Capture the cell that displays the provided text and extract its (X, Y) central coordinate. 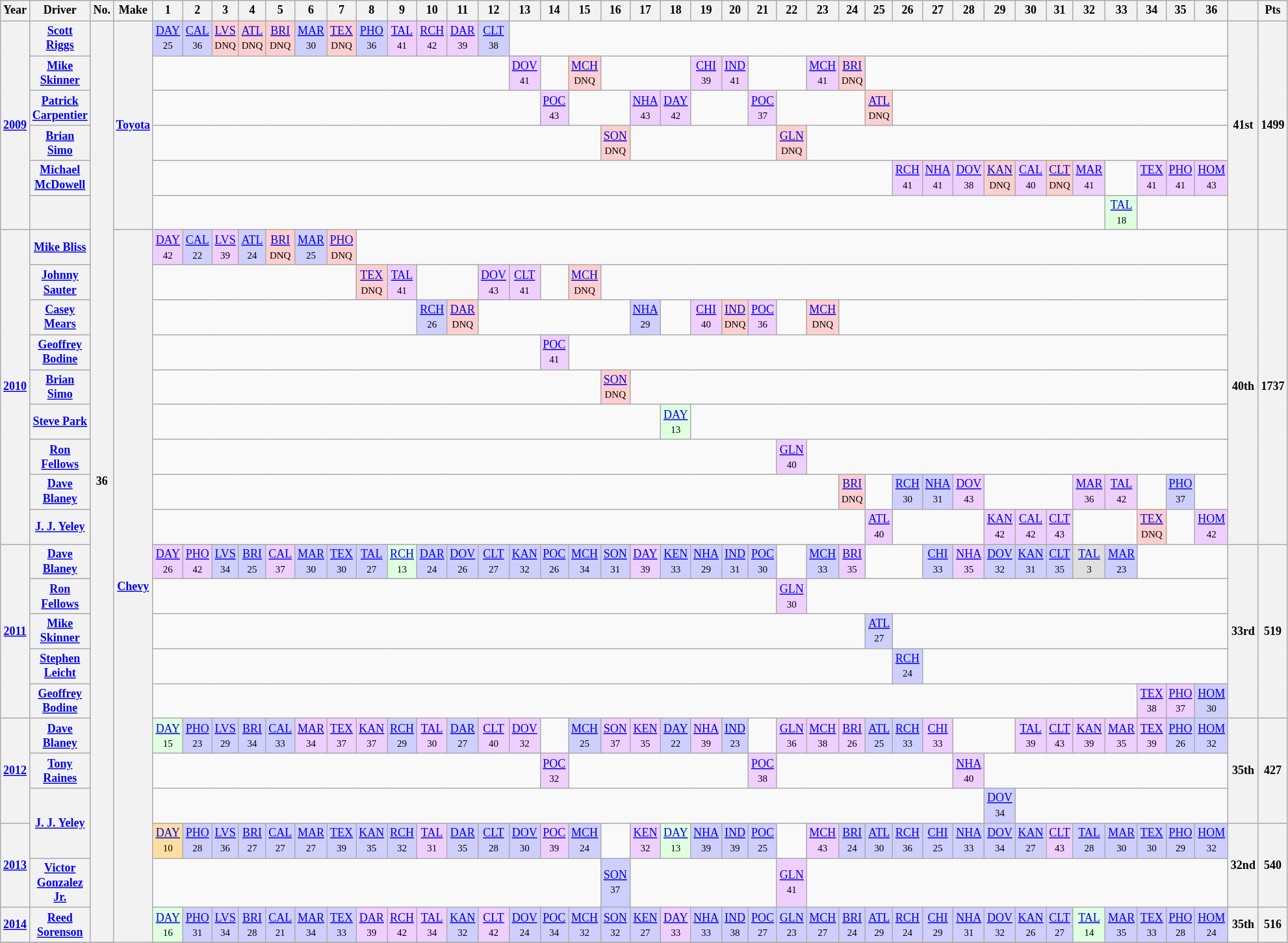
DAR27 (463, 736)
5 (281, 10)
RCH26 (431, 317)
Driver (60, 10)
31 (1059, 10)
BRI28 (252, 925)
MCH41 (823, 73)
POC32 (554, 771)
NHA43 (645, 108)
LVSDNQ (225, 38)
BRI27 (252, 840)
11 (463, 10)
KAN35 (372, 840)
32 (1089, 10)
Johnny Sauter (60, 283)
10 (431, 10)
RCH30 (908, 492)
CHI25 (938, 840)
HOM42 (1211, 526)
DARDNQ (463, 317)
DAY15 (168, 736)
TAL27 (372, 562)
PHO31 (198, 925)
8 (372, 10)
22 (792, 10)
Stephen Leicht (60, 666)
Make (133, 10)
Reed Sorenson (60, 925)
GLN40 (792, 457)
POC38 (763, 771)
POC34 (554, 925)
DOV26 (463, 562)
SON31 (615, 562)
DOV24 (524, 925)
15 (585, 10)
516 (1272, 925)
24 (853, 10)
MCH25 (585, 736)
CAL42 (1031, 526)
MAR25 (311, 248)
4 (252, 10)
MAR23 (1122, 562)
TEX37 (342, 736)
12 (494, 10)
Toyota (133, 125)
MCH43 (823, 840)
KEN32 (645, 840)
33 (1122, 10)
KEN27 (645, 925)
Pts (1272, 10)
1737 (1272, 387)
CAL36 (198, 38)
INDDNQ (734, 317)
6 (311, 10)
23 (823, 10)
MCH27 (823, 925)
SON32 (615, 925)
RCH33 (908, 736)
CLT28 (494, 840)
TAL28 (1089, 840)
CAL22 (198, 248)
DAY39 (645, 562)
MAR41 (1089, 178)
PHODNQ (342, 248)
26 (908, 10)
519 (1272, 631)
427 (1272, 771)
Tony Raines (60, 771)
2014 (16, 925)
RCH32 (402, 840)
TAL14 (1089, 925)
40th (1244, 387)
KAN27 (1031, 840)
CLT38 (494, 38)
MCH33 (823, 562)
9 (402, 10)
BRI25 (252, 562)
POC39 (554, 840)
2013 (16, 865)
IND39 (734, 840)
IND38 (734, 925)
DAY16 (168, 925)
POC25 (763, 840)
1499 (1272, 125)
IND23 (734, 736)
PHO23 (198, 736)
CHI29 (938, 925)
DOV41 (524, 73)
2009 (16, 125)
DAY22 (676, 736)
MCH24 (585, 840)
1 (168, 10)
KEN35 (645, 736)
ATL29 (879, 925)
POC43 (554, 108)
NHA35 (969, 562)
7 (342, 10)
GLNDNQ (792, 143)
ATL25 (879, 736)
BRI26 (853, 736)
MCH34 (585, 562)
Mike Bliss (60, 248)
PHO36 (372, 38)
CAL33 (281, 736)
TEX38 (1152, 701)
DAY26 (168, 562)
25 (879, 10)
Year (16, 10)
HOM30 (1211, 701)
13 (524, 10)
NHA40 (969, 771)
IND41 (734, 73)
DAR24 (431, 562)
TAL42 (1122, 492)
DAY33 (676, 925)
POC41 (554, 352)
ATL24 (252, 248)
19 (706, 10)
GLN30 (792, 597)
RCH41 (908, 178)
HOM43 (1211, 178)
Patrick Carpentier (60, 108)
TAL30 (431, 736)
CAL40 (1031, 178)
MAR36 (1089, 492)
14 (554, 10)
TAL34 (431, 925)
Michael McDowell (60, 178)
41st (1244, 125)
MCH32 (585, 925)
CLT42 (494, 925)
GLN23 (792, 925)
DAR35 (463, 840)
KAN31 (1031, 562)
2 (198, 10)
28 (969, 10)
16 (615, 10)
IND31 (734, 562)
21 (763, 10)
MAR27 (311, 840)
540 (1272, 865)
2010 (16, 387)
HOM24 (1211, 925)
18 (676, 10)
RCH13 (402, 562)
KAN39 (1089, 736)
35 (1180, 10)
ATL27 (879, 631)
GLN36 (792, 736)
PHO26 (1180, 736)
MCH38 (823, 736)
2011 (16, 631)
Scott Riggs (60, 38)
30 (1031, 10)
BRI35 (853, 562)
Victor Gonzalez Jr. (60, 883)
17 (645, 10)
POC30 (763, 562)
Casey Mears (60, 317)
ATL30 (879, 840)
ATL40 (879, 526)
DAY10 (168, 840)
DOV30 (524, 840)
20 (734, 10)
KAN26 (1031, 925)
GLN41 (792, 883)
CLTDNQ (1059, 178)
3 (225, 10)
KANDNQ (1000, 178)
NHA41 (938, 178)
RCH29 (402, 736)
CHI39 (706, 73)
Steve Park (60, 422)
LVS29 (225, 736)
KEN33 (676, 562)
PHO41 (1180, 178)
CLT40 (494, 736)
CAL21 (281, 925)
CAL37 (281, 562)
TAL3 (1089, 562)
Chevy (133, 586)
CAL27 (281, 840)
KAN37 (372, 736)
27 (938, 10)
No. (101, 10)
CHI40 (706, 317)
PHO42 (198, 562)
POC36 (763, 317)
LVS36 (225, 840)
TAL39 (1031, 736)
POC37 (763, 108)
32nd (1244, 865)
TEX41 (1152, 178)
POC26 (554, 562)
CLT41 (524, 283)
DAY25 (168, 38)
33rd (1244, 631)
2012 (16, 771)
KAN42 (1000, 526)
DOV38 (969, 178)
RCH36 (908, 840)
34 (1152, 10)
LVS39 (225, 248)
CLT35 (1059, 562)
POC27 (763, 925)
29 (1000, 10)
TAL31 (431, 840)
BRI34 (252, 736)
PHO29 (1180, 840)
TAL18 (1122, 213)
